Pinpoint the cell where the given text exists, returning its (X, Y) midpoint coordinate. 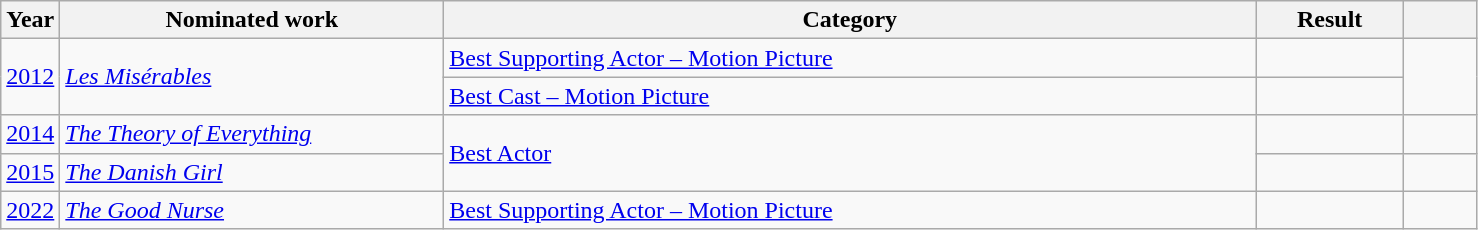
The Danish Girl (252, 172)
2015 (30, 172)
Category (850, 20)
Year (30, 20)
Best Cast – Motion Picture (850, 96)
The Good Nurse (252, 210)
Nominated work (252, 20)
2022 (30, 210)
Result (1330, 20)
2014 (30, 134)
The Theory of Everything (252, 134)
Best Actor (850, 153)
2012 (30, 77)
Les Misérables (252, 77)
